Provide the [X, Y] coordinate of the cell's center where the given text is located.  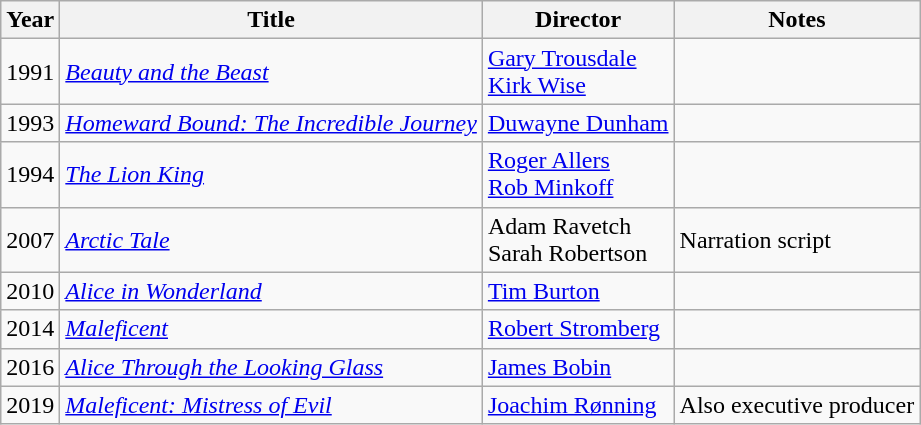
2010 [30, 291]
Notes [797, 20]
Director [578, 20]
Maleficent: Mistress of Evil [272, 405]
Roger AllersRob Minkoff [578, 174]
Robert Stromberg [578, 329]
Narration script [797, 240]
Joachim Rønning [578, 405]
Alice in Wonderland [272, 291]
James Bobin [578, 367]
The Lion King [272, 174]
1991 [30, 72]
Arctic Tale [272, 240]
Adam RavetchSarah Robertson [578, 240]
2019 [30, 405]
2007 [30, 240]
1993 [30, 123]
2014 [30, 329]
2016 [30, 367]
1994 [30, 174]
Also executive producer [797, 405]
Gary TrousdaleKirk Wise [578, 72]
Homeward Bound: The Incredible Journey [272, 123]
Alice Through the Looking Glass [272, 367]
Title [272, 20]
Year [30, 20]
Duwayne Dunham [578, 123]
Tim Burton [578, 291]
Beauty and the Beast [272, 72]
Maleficent [272, 329]
